From the cell containing the given text, extract its center point as (X, Y) coordinate. 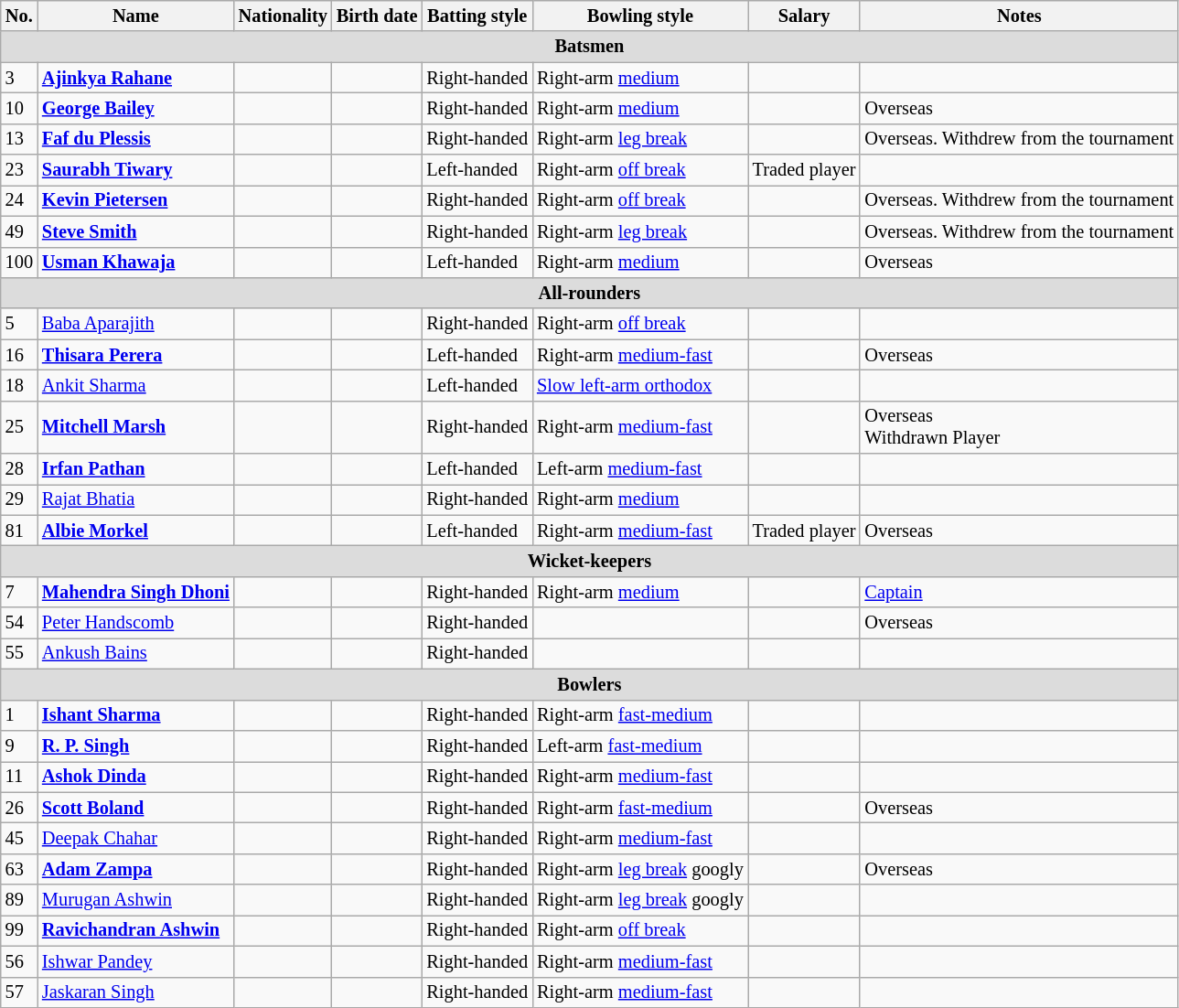
Baba Aparajith (135, 324)
18 (19, 385)
Name (135, 16)
Ajinkya Rahane (135, 78)
Ankit Sharma (135, 385)
Ravichandran Ashwin (135, 930)
9 (19, 745)
Bowlers (589, 684)
7 (19, 592)
16 (19, 355)
George Bailey (135, 108)
Left-arm medium-fast (640, 469)
Steve Smith (135, 231)
Peter Handscomb (135, 623)
Saurabh Tiwary (135, 170)
Left-arm fast-medium (640, 745)
Overseas Withdrawn Player (1019, 427)
63 (19, 869)
Captain (1019, 592)
Slow left-arm orthodox (640, 385)
Notes (1019, 16)
Salary (805, 16)
Thisara Perera (135, 355)
49 (19, 231)
Rajat Bhatia (135, 499)
Ashok Dinda (135, 777)
Ishant Sharma (135, 715)
29 (19, 499)
Deepak Chahar (135, 838)
Adam Zampa (135, 869)
81 (19, 531)
Mahendra Singh Dhoni (135, 592)
24 (19, 200)
All-rounders (589, 293)
Birth date (377, 16)
Wicket-keepers (589, 561)
Mitchell Marsh (135, 427)
Batting style (477, 16)
99 (19, 930)
89 (19, 900)
23 (19, 170)
26 (19, 808)
Murugan Ashwin (135, 900)
25 (19, 427)
1 (19, 715)
11 (19, 777)
Albie Morkel (135, 531)
Batsmen (589, 47)
Ankush Bains (135, 653)
3 (19, 78)
Ishwar Pandey (135, 961)
28 (19, 469)
10 (19, 108)
R. P. Singh (135, 745)
Irfan Pathan (135, 469)
55 (19, 653)
45 (19, 838)
54 (19, 623)
13 (19, 139)
100 (19, 263)
Jaskaran Singh (135, 992)
57 (19, 992)
5 (19, 324)
Nationality (284, 16)
Usman Khawaja (135, 263)
Bowling style (640, 16)
Faf du Plessis (135, 139)
Scott Boland (135, 808)
56 (19, 961)
Kevin Pietersen (135, 200)
No. (19, 16)
